Capture the cell that displays the provided text and extract its [x, y] central coordinate. 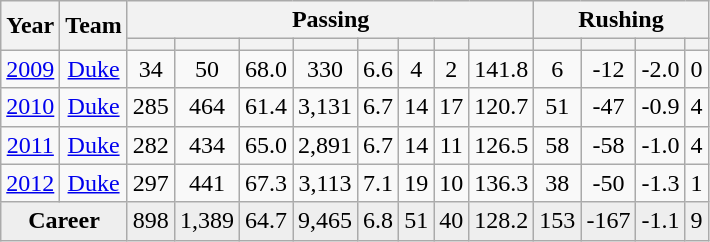
-1.1 [660, 221]
282 [150, 145]
2011 [30, 145]
34 [150, 69]
2,891 [326, 145]
153 [558, 221]
10 [452, 183]
17 [452, 107]
0 [696, 69]
40 [452, 221]
38 [558, 183]
6 [558, 69]
141.8 [502, 69]
19 [416, 183]
330 [326, 69]
126.5 [502, 145]
61.4 [266, 107]
128.2 [502, 221]
6.6 [378, 69]
7.1 [378, 183]
-12 [608, 69]
2 [452, 69]
Rushing [621, 20]
64.7 [266, 221]
6.8 [378, 221]
285 [150, 107]
-2.0 [660, 69]
-167 [608, 221]
2010 [30, 107]
11 [452, 145]
-58 [608, 145]
3,113 [326, 183]
68.0 [266, 69]
Year [30, 26]
-1.3 [660, 183]
434 [206, 145]
9 [696, 221]
-0.9 [660, 107]
67.3 [266, 183]
1 [696, 183]
3,131 [326, 107]
Team [94, 26]
-47 [608, 107]
-1.0 [660, 145]
120.7 [502, 107]
50 [206, 69]
1,389 [206, 221]
898 [150, 221]
58 [558, 145]
-50 [608, 183]
2012 [30, 183]
297 [150, 183]
Passing [330, 20]
9,465 [326, 221]
2009 [30, 69]
464 [206, 107]
441 [206, 183]
136.3 [502, 183]
Career [64, 221]
65.0 [266, 145]
